Output the [x, y] coordinate of the center of the cell containing the given text.  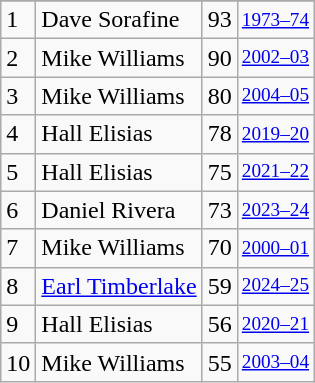
9 [18, 324]
55 [220, 362]
90 [220, 58]
3 [18, 96]
56 [220, 324]
2021–22 [275, 172]
2000–01 [275, 248]
2003–04 [275, 362]
1 [18, 20]
2002–03 [275, 58]
2023–24 [275, 210]
7 [18, 248]
2 [18, 58]
73 [220, 210]
Earl Timberlake [119, 286]
Dave Sorafine [119, 20]
2004–05 [275, 96]
78 [220, 134]
80 [220, 96]
59 [220, 286]
4 [18, 134]
93 [220, 20]
5 [18, 172]
10 [18, 362]
75 [220, 172]
2024–25 [275, 286]
2020–21 [275, 324]
1973–74 [275, 20]
70 [220, 248]
8 [18, 286]
Daniel Rivera [119, 210]
6 [18, 210]
2019–20 [275, 134]
